Determine the (X, Y) coordinate at the center of the cell enclosing the given text.  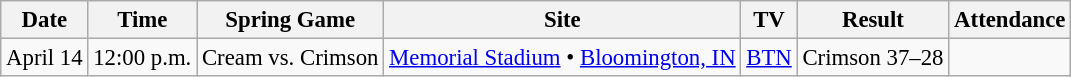
12:00 p.m. (142, 58)
Date (44, 20)
BTN (769, 58)
Result (873, 20)
Attendance (1010, 20)
TV (769, 20)
April 14 (44, 58)
Cream vs. Crimson (290, 58)
Spring Game (290, 20)
Crimson 37–28 (873, 58)
Site (562, 20)
Time (142, 20)
Memorial Stadium • Bloomington, IN (562, 58)
